From the cell containing the given text, extract its center point as [x, y] coordinate. 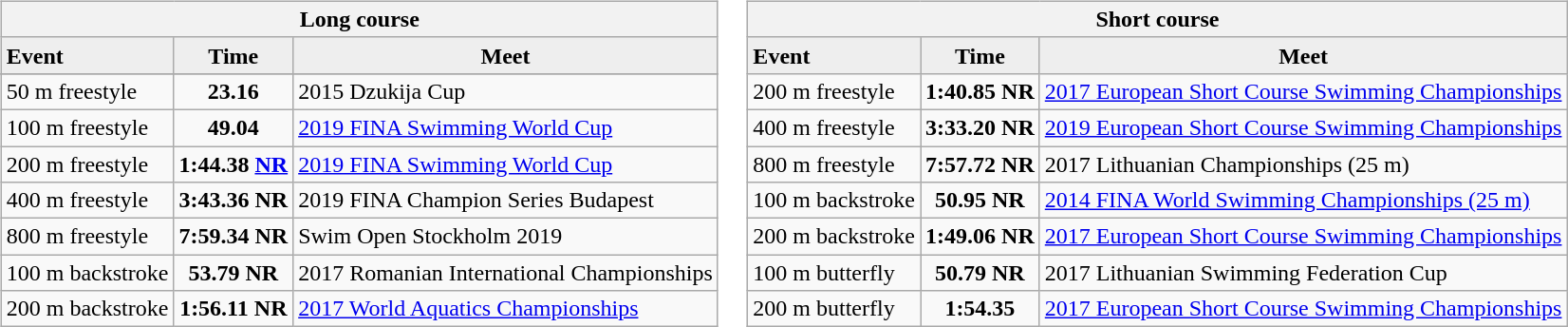
1:40.85 NR [980, 91]
Swim Open Stockholm 2019 [506, 237]
1:56.11 NR [233, 309]
50.95 NR [980, 201]
7:57.72 NR [980, 164]
3:33.20 NR [980, 127]
Long course [359, 19]
50 m freestyle [87, 91]
200 m butterfly [834, 309]
2015 Dzukija Cup [506, 91]
2017 World Aquatics Championships [506, 309]
49.04 [233, 127]
7:59.34 NR [233, 237]
23.16 [233, 91]
53.79 NR [233, 273]
2017 Lithuanian Championships (25 m) [1303, 164]
2014 FINA World Swimming Championships (25 m) [1303, 201]
1:44.38 NR [233, 164]
2017 Lithuanian Swimming Federation Cup [1303, 273]
100 m butterfly [834, 273]
100 m freestyle [87, 127]
2019 FINA Champion Series Budapest [506, 201]
3:43.36 NR [233, 201]
2017 Romanian International Championships [506, 273]
2019 European Short Course Swimming Championships [1303, 127]
1:49.06 NR [980, 237]
Short course [1158, 19]
50.79 NR [980, 273]
1:54.35 [980, 309]
